For the text-containing cell, return its midpoint in (X, Y) coordinate format. 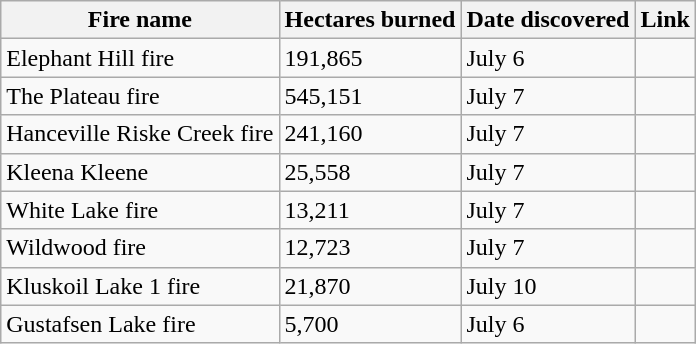
Kluskoil Lake 1 fire (140, 286)
545,151 (370, 96)
July 10 (548, 286)
25,558 (370, 172)
Wildwood fire (140, 248)
White Lake fire (140, 210)
The Plateau fire (140, 96)
12,723 (370, 248)
13,211 (370, 210)
5,700 (370, 324)
Fire name (140, 20)
Elephant Hill fire (140, 58)
Kleena Kleene (140, 172)
241,160 (370, 134)
Hanceville Riske Creek fire (140, 134)
Gustafsen Lake fire (140, 324)
Link (665, 20)
Hectares burned (370, 20)
21,870 (370, 286)
Date discovered (548, 20)
191,865 (370, 58)
